Search for the cell housing the specified text and yield its (x, y) center coordinate. 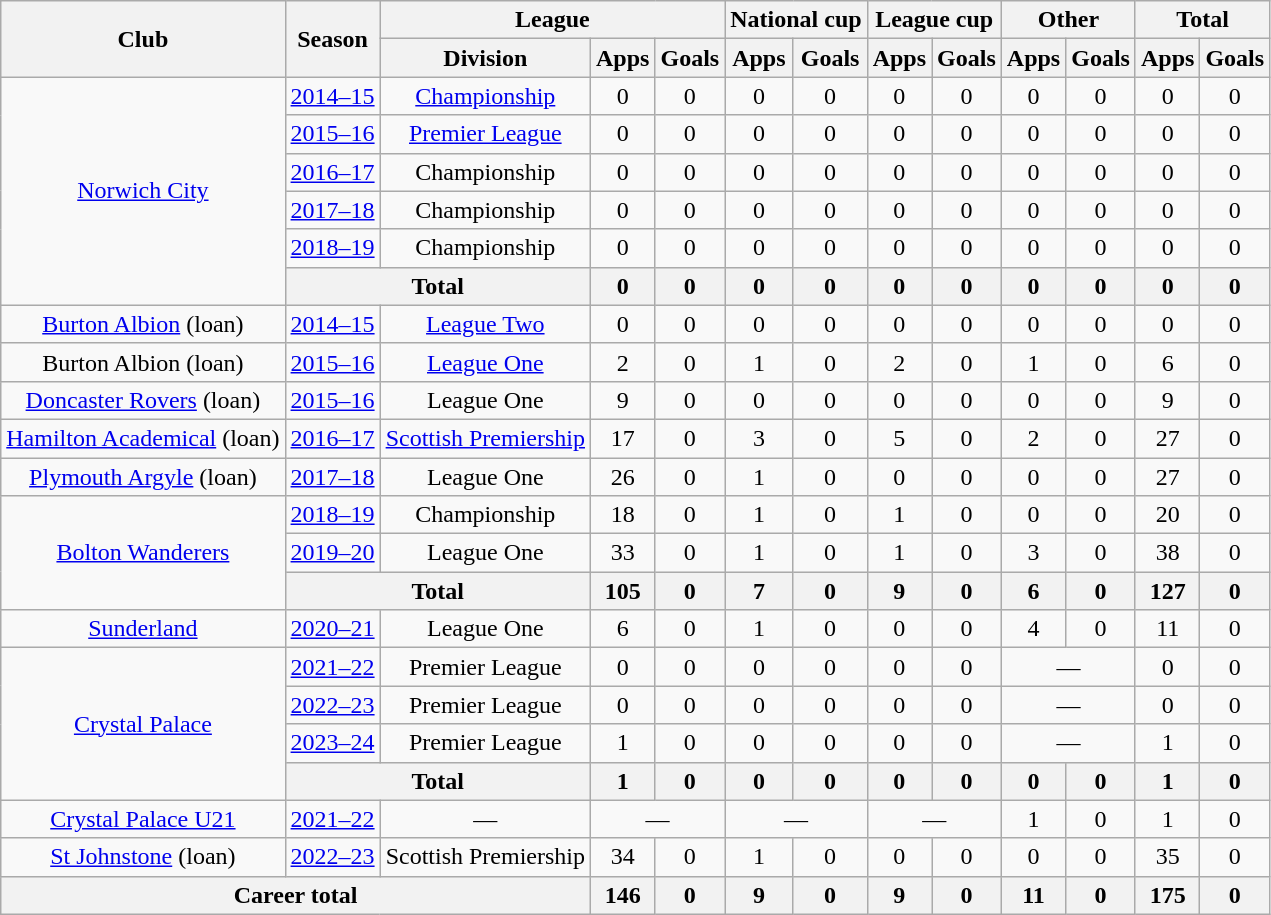
2020–21 (332, 629)
17 (623, 438)
4 (1033, 629)
Club (143, 39)
Division (485, 58)
National cup (796, 20)
Season (332, 39)
33 (623, 553)
2019–20 (332, 553)
Bolton Wanderers (143, 553)
Career total (296, 895)
Doncaster Rovers (loan) (143, 400)
5 (899, 438)
Plymouth Argyle (loan) (143, 477)
7 (759, 591)
146 (623, 895)
Norwich City (143, 191)
Crystal Palace U21 (143, 819)
35 (1167, 857)
Other (1068, 20)
26 (623, 477)
127 (1167, 591)
St Johnstone (loan) (143, 857)
105 (623, 591)
38 (1167, 553)
Sunderland (143, 629)
Crystal Palace (143, 724)
20 (1167, 515)
League cup (934, 20)
League Two (485, 324)
Hamilton Academical (loan) (143, 438)
175 (1167, 895)
2023–24 (332, 743)
League (552, 20)
34 (623, 857)
18 (623, 515)
